Capture the cell that displays the provided text and extract its (x, y) central coordinate. 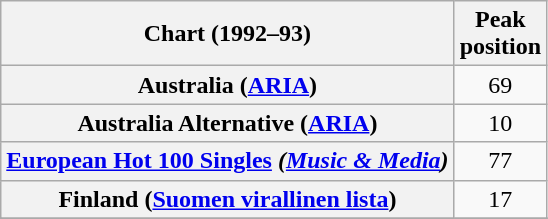
Chart (1992–93) (228, 34)
77 (500, 161)
Peakposition (500, 34)
17 (500, 199)
Australia (ARIA) (228, 85)
Australia Alternative (ARIA) (228, 123)
69 (500, 85)
Finland (Suomen virallinen lista) (228, 199)
10 (500, 123)
European Hot 100 Singles (Music & Media) (228, 161)
